For the text-containing cell, return its midpoint in [X, Y] coordinate format. 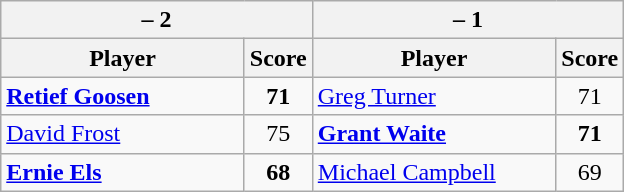
Greg Turner [434, 96]
– 1 [468, 20]
Grant Waite [434, 134]
– 2 [157, 20]
David Frost [123, 134]
68 [278, 172]
69 [590, 172]
Ernie Els [123, 172]
75 [278, 134]
Michael Campbell [434, 172]
Retief Goosen [123, 96]
